Provide the (X, Y) coordinate of the cell's center where the given text is located.  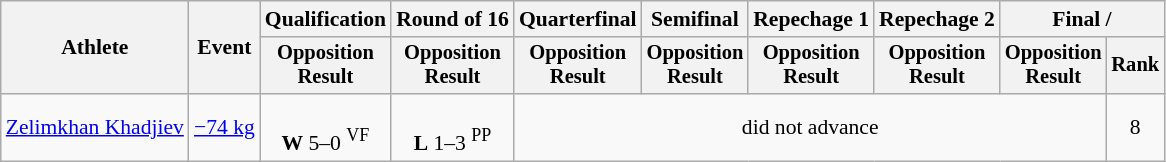
Athlete (95, 48)
L 1–3 PP (452, 128)
Zelimkhan Khadjiev (95, 128)
Final / (1082, 19)
Event (224, 48)
Rank (1135, 66)
−74 kg (224, 128)
Repechage 1 (811, 19)
W 5–0 VF (326, 128)
Round of 16 (452, 19)
8 (1135, 128)
Quarterfinal (578, 19)
Qualification (326, 19)
Semifinal (696, 19)
Repechage 2 (937, 19)
did not advance (810, 128)
